Locate the cell with the specified text and output its (x, y) center coordinate. 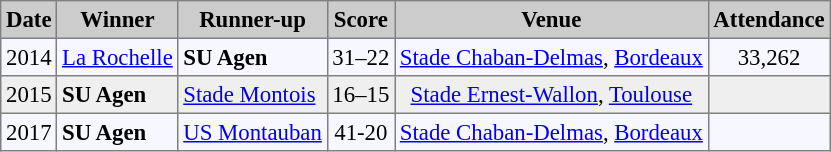
41-20 (360, 132)
Winner (118, 20)
Venue (552, 20)
Score (360, 20)
33,262 (769, 57)
2015 (29, 95)
16–15 (360, 95)
US Montauban (252, 132)
Stade Ernest-Wallon, Toulouse (552, 95)
Date (29, 20)
31–22 (360, 57)
Stade Montois (252, 95)
2014 (29, 57)
La Rochelle (118, 57)
Attendance (769, 20)
2017 (29, 132)
Runner-up (252, 20)
